Detect which cell encompasses the target text, then output its [X, Y] center coordinate. 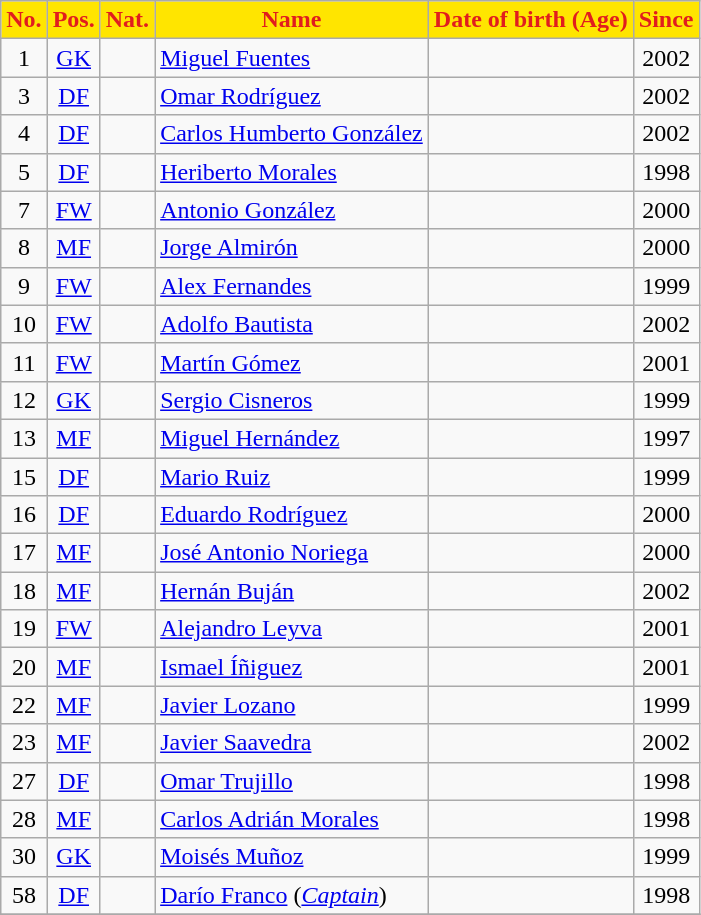
Ismael Íñiguez [292, 667]
27 [24, 781]
16 [24, 515]
Hernán Buján [292, 591]
Heriberto Morales [292, 172]
Martín Gómez [292, 362]
Alex Fernandes [292, 286]
1997 [666, 438]
Mario Ruiz [292, 477]
Javier Lozano [292, 705]
Eduardo Rodríguez [292, 515]
Since [666, 20]
7 [24, 210]
Carlos Humberto González [292, 134]
28 [24, 819]
Carlos Adrián Morales [292, 819]
Omar Rodríguez [292, 96]
13 [24, 438]
Pos. [74, 20]
Miguel Hernández [292, 438]
Javier Saavedra [292, 743]
11 [24, 362]
8 [24, 248]
15 [24, 477]
5 [24, 172]
Moisés Muñoz [292, 857]
1 [24, 58]
18 [24, 591]
Date of birth (Age) [530, 20]
10 [24, 324]
19 [24, 629]
Jorge Almirón [292, 248]
30 [24, 857]
Adolfo Bautista [292, 324]
Miguel Fuentes [292, 58]
58 [24, 895]
3 [24, 96]
4 [24, 134]
No. [24, 20]
Name [292, 20]
12 [24, 400]
Omar Trujillo [292, 781]
9 [24, 286]
Nat. [127, 20]
José Antonio Noriega [292, 553]
Antonio González [292, 210]
23 [24, 743]
Darío Franco (Captain) [292, 895]
22 [24, 705]
17 [24, 553]
20 [24, 667]
Sergio Cisneros [292, 400]
Alejandro Leyva [292, 629]
